Return [x, y] of the center of cell containing provided text 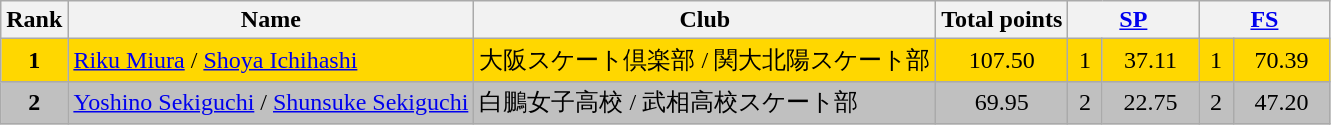
SP [1134, 20]
Riku Miura / Shoya Ichihashi [271, 60]
FS [1264, 20]
70.39 [1282, 60]
Yoshino Sekiguchi / Shunsuke Sekiguchi [271, 102]
37.11 [1150, 60]
白鵬女子高校 / 武相高校スケート部 [705, 102]
大阪スケート倶楽部 / 関大北陽スケート部 [705, 60]
47.20 [1282, 102]
22.75 [1150, 102]
Name [271, 20]
107.50 [1002, 60]
Total points [1002, 20]
Club [705, 20]
69.95 [1002, 102]
Rank [34, 20]
